Detect which cell encompasses the target text, then output its [x, y] center coordinate. 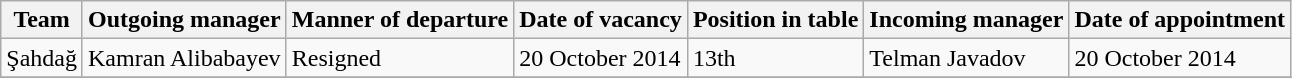
Team [42, 20]
Outgoing manager [184, 20]
Date of appointment [1180, 20]
13th [775, 58]
Incoming manager [966, 20]
Şahdağ [42, 58]
Position in table [775, 20]
Manner of departure [400, 20]
Date of vacancy [601, 20]
Resigned [400, 58]
Kamran Alibabayev [184, 58]
Telman Javadov [966, 58]
